For the text-containing cell, return its midpoint in (X, Y) coordinate format. 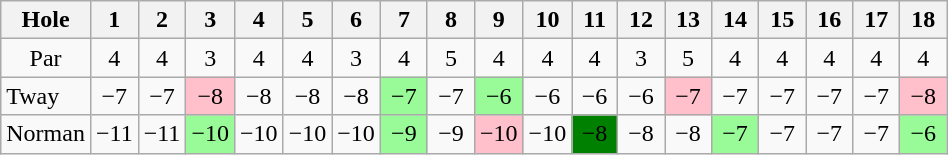
6 (356, 20)
11 (595, 20)
17 (876, 20)
Norman (46, 134)
10 (548, 20)
13 (688, 20)
18 (924, 20)
15 (782, 20)
8 (450, 20)
9 (498, 20)
Par (46, 58)
12 (640, 20)
2 (162, 20)
14 (736, 20)
1 (114, 20)
7 (404, 20)
16 (830, 20)
Tway (46, 96)
Hole (46, 20)
